Pinpoint the cell where the given text exists, returning its [x, y] midpoint coordinate. 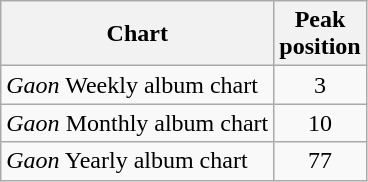
Gaon Yearly album chart [138, 161]
Gaon Monthly album chart [138, 123]
Chart [138, 34]
10 [320, 123]
Peakposition [320, 34]
Gaon Weekly album chart [138, 85]
3 [320, 85]
77 [320, 161]
